Provide the (x, y) coordinate of the cell's center where the given text is located.  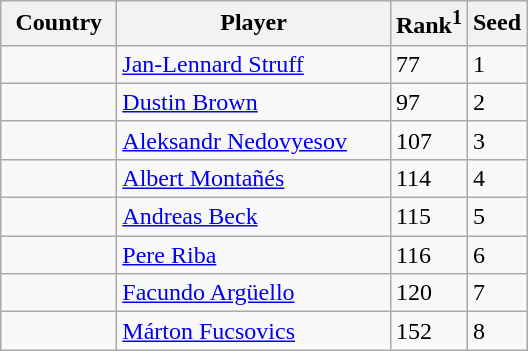
4 (496, 178)
Jan-Lennard Struff (254, 64)
Andreas Beck (254, 217)
3 (496, 140)
2 (496, 102)
152 (428, 331)
5 (496, 217)
Facundo Argüello (254, 293)
Aleksandr Nedovyesov (254, 140)
1 (496, 64)
7 (496, 293)
Pere Riba (254, 255)
Player (254, 24)
Márton Fucsovics (254, 331)
116 (428, 255)
6 (496, 255)
115 (428, 217)
Albert Montañés (254, 178)
97 (428, 102)
77 (428, 64)
Dustin Brown (254, 102)
Seed (496, 24)
107 (428, 140)
8 (496, 331)
Rank1 (428, 24)
114 (428, 178)
Country (59, 24)
120 (428, 293)
